Determine the [X, Y] coordinate at the center of the cell enclosing the given text.  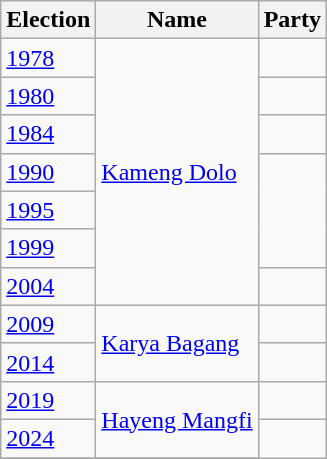
2009 [48, 324]
1978 [48, 58]
1995 [48, 210]
Kameng Dolo [177, 172]
1980 [48, 96]
1990 [48, 172]
2019 [48, 400]
Karya Bagang [177, 343]
Party [292, 20]
2024 [48, 438]
Election [48, 20]
Hayeng Mangfi [177, 419]
2004 [48, 286]
2014 [48, 362]
Name [177, 20]
1984 [48, 134]
1999 [48, 248]
